Detect which cell encompasses the target text, then output its (x, y) center coordinate. 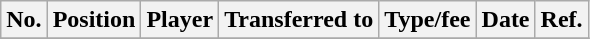
Ref. (562, 20)
Player (180, 20)
Position (94, 20)
Transferred to (299, 20)
No. (24, 20)
Type/fee (428, 20)
Date (506, 20)
